Search for the cell housing the specified text and yield its (X, Y) center coordinate. 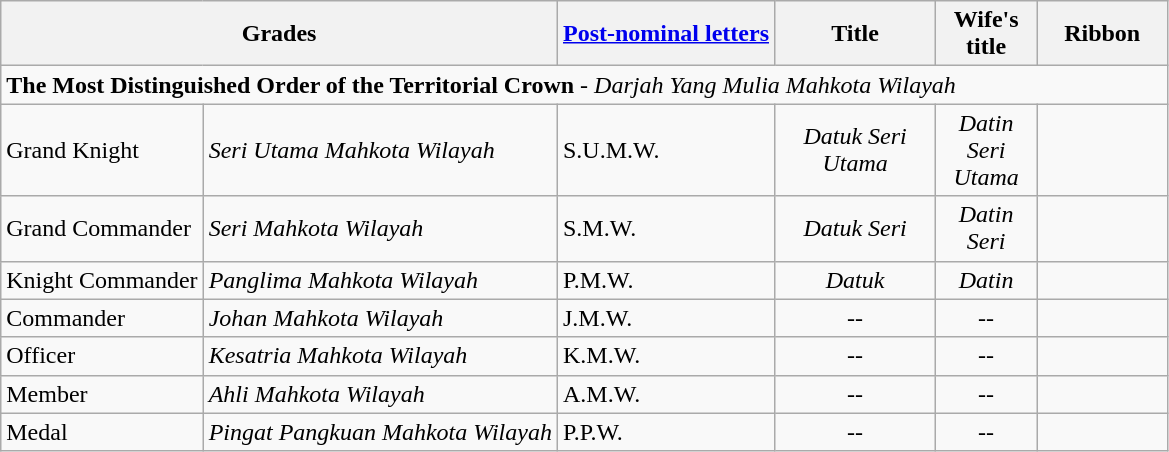
Grand Knight (102, 150)
Title (856, 34)
Panglima Mahkota Wilayah (380, 280)
Grades (280, 34)
Seri Utama Mahkota Wilayah (380, 150)
Commander (102, 318)
S.M.W. (666, 228)
P.M.W. (666, 280)
Knight Commander (102, 280)
Johan Mahkota Wilayah (380, 318)
Seri Mahkota Wilayah (380, 228)
S.U.M.W. (666, 150)
Kesatria Mahkota Wilayah (380, 356)
Datuk Seri (856, 228)
Datin Seri (986, 228)
Post-nominal letters (666, 34)
Officer (102, 356)
Datuk (856, 280)
Member (102, 394)
Pingat Pangkuan Mahkota Wilayah (380, 432)
P.P.W. (666, 432)
Ribbon (1102, 34)
Ahli Mahkota Wilayah (380, 394)
Datuk Seri Utama (856, 150)
Wife's title (986, 34)
J.M.W. (666, 318)
K.M.W. (666, 356)
Medal (102, 432)
A.M.W. (666, 394)
Datin (986, 280)
Grand Commander (102, 228)
The Most Distinguished Order of the Territorial Crown - Darjah Yang Mulia Mahkota Wilayah (584, 85)
Datin Seri Utama (986, 150)
